Return (x, y) of the center of cell containing provided text 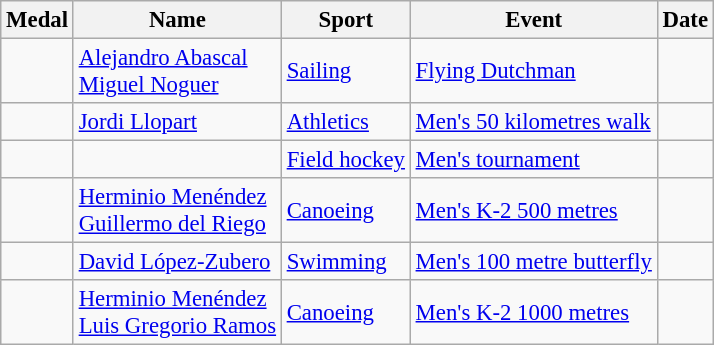
Swimming (346, 262)
Alejandro Abascal Miguel Noguer (177, 72)
Name (177, 20)
David López-Zubero (177, 262)
Men's tournament (534, 160)
Flying Dutchman (534, 72)
Athletics (346, 122)
Sailing (346, 72)
Event (534, 20)
Medal (38, 20)
Men's K-2 500 metres (534, 210)
Date (685, 20)
Herminio Menéndez Luis Gregorio Ramos (177, 312)
Sport (346, 20)
Men's K-2 1000 metres (534, 312)
Men's 50 kilometres walk (534, 122)
Field hockey (346, 160)
Jordi Llopart (177, 122)
Herminio Menéndez Guillermo del Riego (177, 210)
Men's 100 metre butterfly (534, 262)
